Determine the (x, y) coordinate at the center of the cell enclosing the given text.  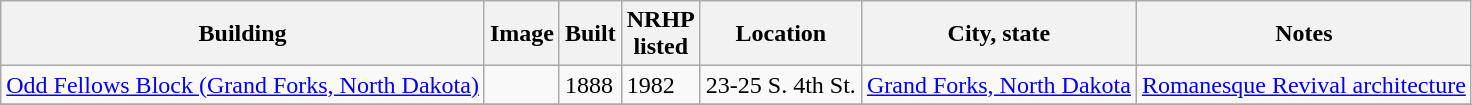
City, state (998, 34)
Notes (1304, 34)
1982 (660, 85)
Romanesque Revival architecture (1304, 85)
23-25 S. 4th St. (780, 85)
1888 (590, 85)
Odd Fellows Block (Grand Forks, North Dakota) (243, 85)
Image (522, 34)
Building (243, 34)
Built (590, 34)
Grand Forks, North Dakota (998, 85)
NRHPlisted (660, 34)
Location (780, 34)
